Pinpoint the cell where the given text exists, returning its (x, y) midpoint coordinate. 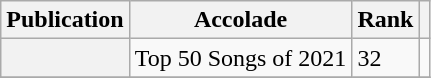
Publication (65, 20)
Accolade (240, 20)
Rank (386, 20)
Top 50 Songs of 2021 (240, 58)
32 (386, 58)
